Locate the cell with the specified text and output its [X, Y] center coordinate. 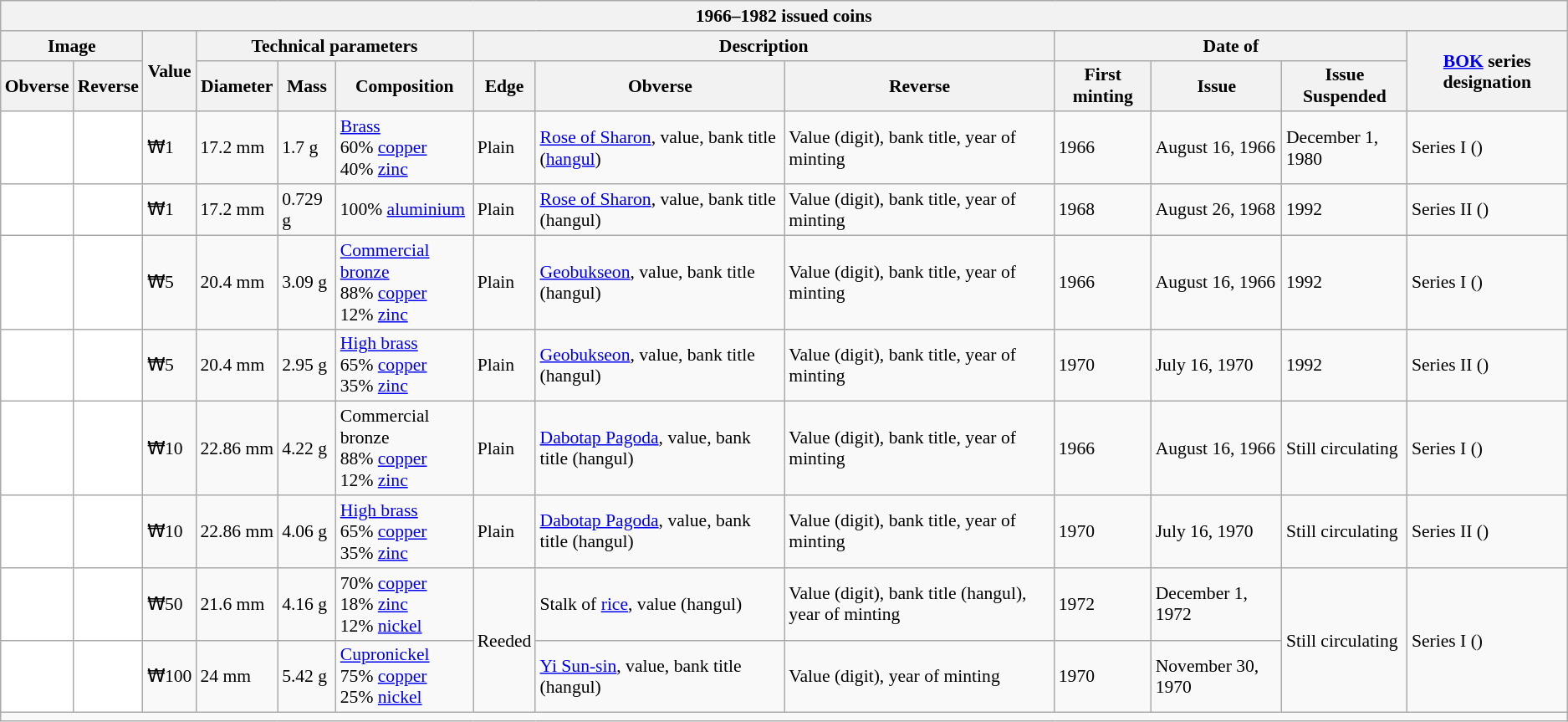
November 30, 1970 [1217, 676]
5.42 g [307, 676]
Edge [505, 85]
December 1, 1980 [1345, 149]
Date of [1231, 46]
Issue Suspended [1345, 85]
First minting [1103, 85]
₩50 [170, 604]
4.06 g [307, 532]
1966–1982 issued coins [784, 16]
Reeded [505, 641]
Cupronickel75% copper25% nickel [405, 676]
Value (digit), year of minting [919, 676]
Value [170, 72]
₩100 [170, 676]
3.09 g [307, 282]
100% aluminium [405, 209]
1.7 g [307, 149]
2.95 g [307, 365]
1972 [1103, 604]
Issue [1217, 85]
Mass [307, 85]
4.22 g [307, 448]
Value (digit), bank title (hangul), year of minting [919, 604]
Brass60% copper 40% zinc [405, 149]
70% copper18% zinc12% nickel [405, 604]
1968 [1103, 209]
0.729 g [307, 209]
BOK series designation [1487, 72]
4.16 g [307, 604]
21.6 mm [237, 604]
December 1, 1972 [1217, 604]
Diameter [237, 85]
August 26, 1968 [1217, 209]
Yi Sun-sin, value, bank title (hangul) [660, 676]
Technical parameters [335, 46]
Stalk of rice, value (hangul) [660, 604]
24 mm [237, 676]
Composition [405, 85]
Image [72, 46]
Description [764, 46]
